Provide the [X, Y] coordinate of the cell's center where the given text is located.  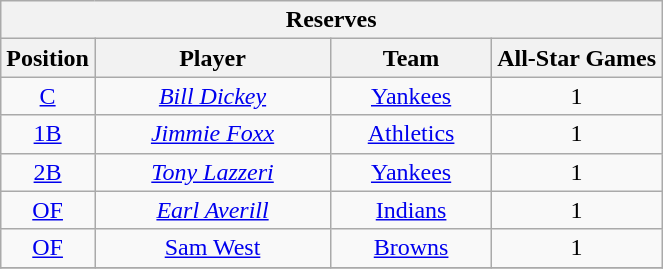
All-Star Games [577, 58]
Sam West [212, 248]
Bill Dickey [212, 96]
Athletics [412, 134]
1B [48, 134]
Jimmie Foxx [212, 134]
2B [48, 172]
Earl Averill [212, 210]
Indians [412, 210]
Browns [412, 248]
Position [48, 58]
C [48, 96]
Player [212, 58]
Tony Lazzeri [212, 172]
Team [412, 58]
Reserves [332, 20]
